Extract the (X, Y) coordinate from the center of the cell holding the provided text.  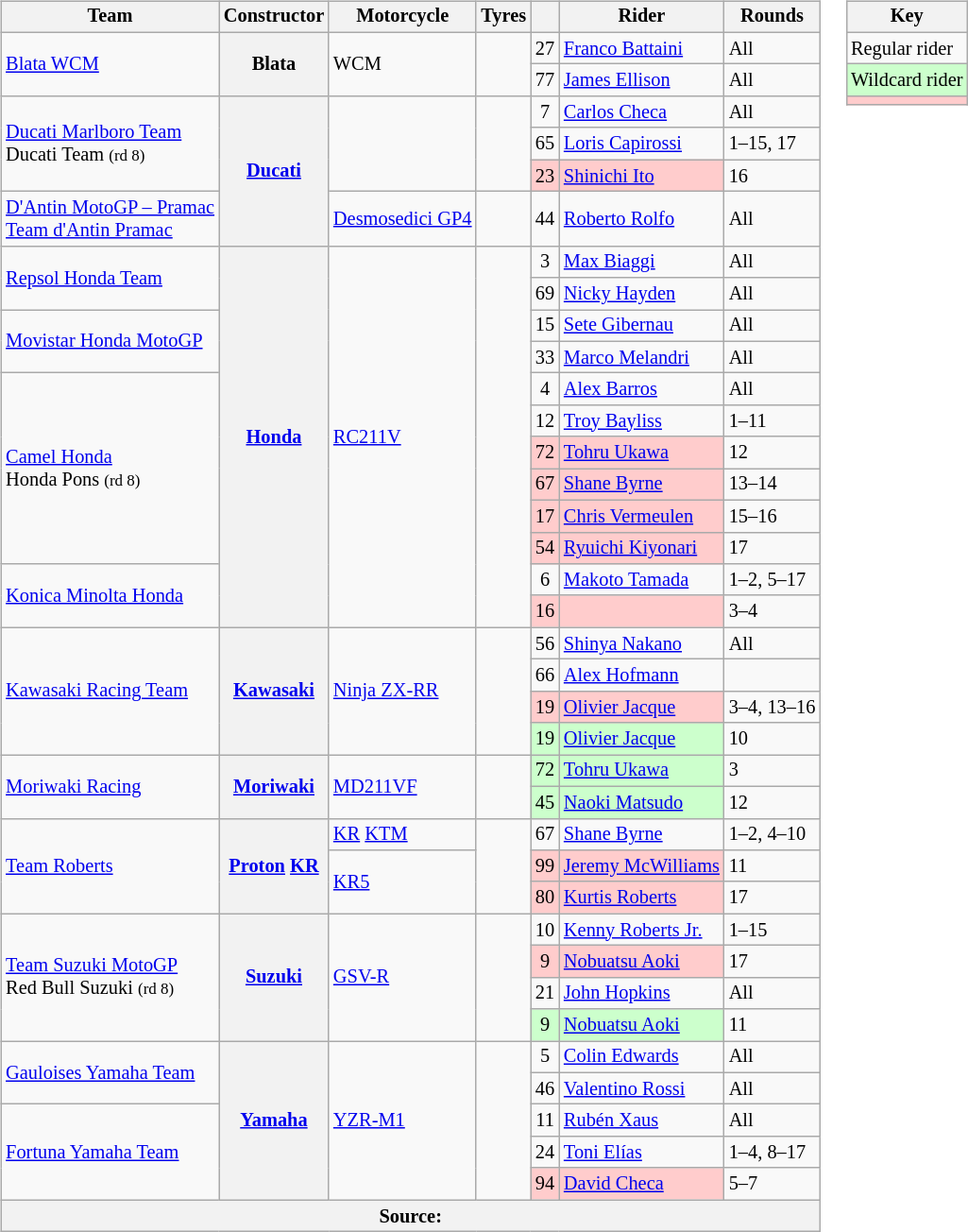
27 (545, 48)
Carlos Checa (642, 112)
Suzuki (274, 977)
Rubén Xaus (642, 1121)
Ducati (274, 172)
Gauloises Yamaha Team (110, 1073)
Toni Elías (642, 1153)
Rounds (773, 17)
Key (907, 17)
3–4 (773, 611)
Yamaha (274, 1121)
Valentino Rossi (642, 1088)
1–11 (773, 421)
MD211VF (402, 786)
David Checa (642, 1184)
21 (545, 993)
WCM (402, 64)
Fortuna Yamaha Team (110, 1153)
1–4, 8–17 (773, 1153)
Shinichi Ito (642, 176)
GSV-R (402, 977)
46 (545, 1088)
5 (545, 1057)
Moriwaki Racing (110, 786)
1–15 (773, 930)
James Ellison (642, 80)
Naoki Matsudo (642, 802)
56 (545, 643)
Repsol Honda Team (110, 278)
33 (545, 357)
Camel HondaHonda Pons (rd 8) (110, 469)
Team Roberts (110, 865)
Tyres (503, 17)
15–16 (773, 516)
YZR-M1 (402, 1121)
Loris Capirossi (642, 144)
John Hopkins (642, 993)
Motorcycle (402, 17)
Source: (410, 1216)
Marco Melandri (642, 357)
Proton KR (274, 865)
54 (545, 548)
Shinya Nakano (642, 643)
23 (545, 176)
45 (545, 802)
Constructor (274, 17)
D'Antin MotoGP – Pramac Team d'Antin Pramac (110, 219)
13–14 (773, 485)
77 (545, 80)
Blata (274, 64)
Ninja ZX-RR (402, 692)
KR KTM (402, 834)
7 (545, 112)
1–2, 5–17 (773, 580)
66 (545, 676)
Jeremy McWilliams (642, 866)
Sete Gibernau (642, 326)
Alex Barros (642, 389)
5–7 (773, 1184)
99 (545, 866)
Kawasaki (274, 692)
Alex Hofmann (642, 676)
Franco Battaini (642, 48)
80 (545, 898)
15 (545, 326)
Regular rider (907, 48)
Kawasaki Racing Team (110, 692)
1–15, 17 (773, 144)
Ducati Marlboro TeamDucati Team (rd 8) (110, 144)
Troy Bayliss (642, 421)
Makoto Tamada (642, 580)
Honda (274, 436)
RC211V (402, 436)
Moriwaki (274, 786)
44 (545, 219)
4 (545, 389)
3–4, 13–16 (773, 707)
24 (545, 1153)
Roberto Rolfo (642, 219)
Kurtis Roberts (642, 898)
Ryuichi Kiyonari (642, 548)
Colin Edwards (642, 1057)
Kenny Roberts Jr. (642, 930)
Blata WCM (110, 64)
KR5 (402, 882)
Team (110, 17)
Desmosedici GP4 (402, 219)
65 (545, 144)
94 (545, 1184)
69 (545, 294)
Movistar Honda MotoGP (110, 342)
Chris Vermeulen (642, 516)
Rider (642, 17)
Konica Minolta Honda (110, 595)
Wildcard rider (907, 80)
Team Suzuki MotoGPRed Bull Suzuki (rd 8) (110, 977)
1–2, 4–10 (773, 834)
Nicky Hayden (642, 294)
Max Biaggi (642, 262)
6 (545, 580)
